Identify which cell holds the provided text, then report its [X, Y] central coordinate. 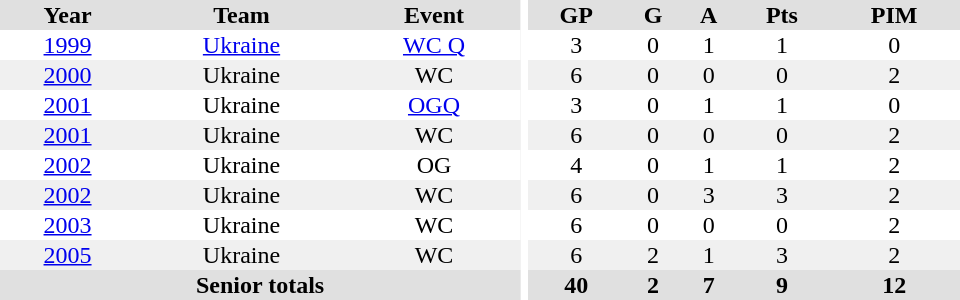
OGQ [434, 105]
A [709, 15]
40 [576, 285]
9 [782, 285]
Year [68, 15]
G [652, 15]
1999 [68, 45]
Team [242, 15]
7 [709, 285]
OG [434, 165]
Event [434, 15]
2005 [68, 255]
WC Q [434, 45]
12 [894, 285]
4 [576, 165]
PIM [894, 15]
2000 [68, 75]
Senior totals [260, 285]
GP [576, 15]
2003 [68, 225]
Pts [782, 15]
